Determine the (x, y) coordinate at the center of the cell enclosing the given text.  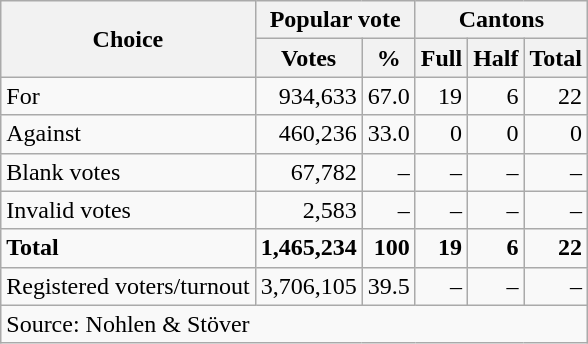
Popular vote (335, 20)
33.0 (388, 134)
Blank votes (128, 172)
2,583 (308, 210)
460,236 (308, 134)
Choice (128, 39)
Registered voters/turnout (128, 286)
Votes (308, 58)
Cantons (501, 20)
Full (441, 58)
67,782 (308, 172)
Against (128, 134)
Invalid votes (128, 210)
100 (388, 248)
1,465,234 (308, 248)
934,633 (308, 96)
For (128, 96)
67.0 (388, 96)
3,706,105 (308, 286)
39.5 (388, 286)
Half (496, 58)
Source: Nohlen & Stöver (294, 324)
% (388, 58)
